Locate the cell with the specified text and output its (X, Y) center coordinate. 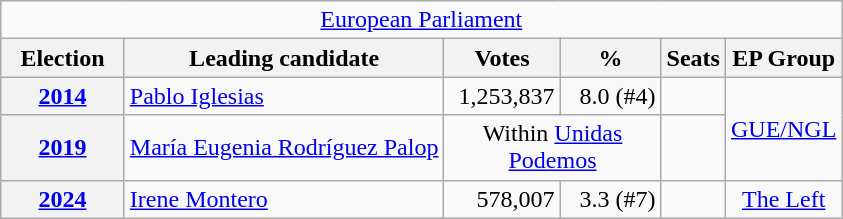
Seats (693, 58)
EP Group (783, 58)
Votes (502, 58)
Election (63, 58)
2019 (63, 148)
GUE/NGL (783, 128)
Leading candidate (284, 58)
578,007 (502, 199)
% (610, 58)
Irene Montero (284, 199)
8.0 (#4) (610, 96)
The Left (783, 199)
1,253,837 (502, 96)
María Eugenia Rodríguez Palop (284, 148)
Within Unidas Podemos (552, 148)
3.3 (#7) (610, 199)
2024 (63, 199)
European Parliament (422, 20)
Pablo Iglesias (284, 96)
2014 (63, 96)
